Extract the (X, Y) coordinate from the center of the cell holding the provided text.  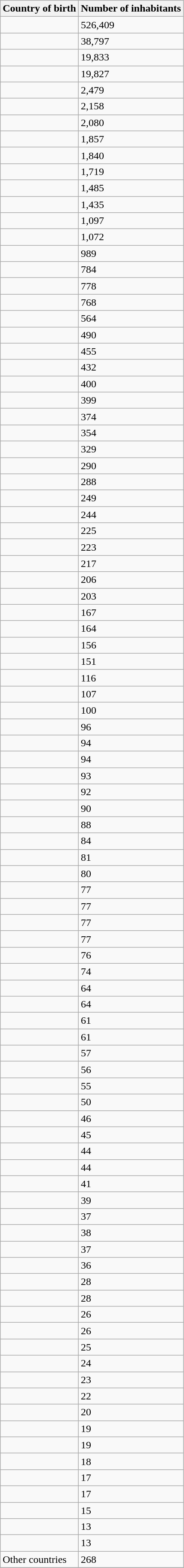
2,479 (131, 90)
784 (131, 270)
1,719 (131, 172)
1,435 (131, 205)
290 (131, 465)
57 (131, 1053)
39 (131, 1200)
Other countries (40, 1559)
1,857 (131, 139)
25 (131, 1347)
96 (131, 727)
41 (131, 1184)
56 (131, 1070)
55 (131, 1086)
19,833 (131, 57)
116 (131, 678)
490 (131, 335)
244 (131, 515)
100 (131, 710)
399 (131, 400)
15 (131, 1510)
164 (131, 629)
36 (131, 1266)
223 (131, 547)
768 (131, 302)
151 (131, 661)
93 (131, 776)
1,485 (131, 188)
989 (131, 253)
38 (131, 1233)
22 (131, 1396)
46 (131, 1119)
206 (131, 580)
249 (131, 498)
217 (131, 564)
80 (131, 874)
90 (131, 808)
268 (131, 1559)
Country of birth (40, 9)
23 (131, 1380)
45 (131, 1135)
400 (131, 384)
288 (131, 482)
38,797 (131, 41)
526,409 (131, 25)
107 (131, 694)
18 (131, 1461)
2,080 (131, 123)
455 (131, 351)
167 (131, 612)
2,158 (131, 106)
354 (131, 433)
225 (131, 531)
50 (131, 1102)
24 (131, 1363)
778 (131, 286)
329 (131, 449)
374 (131, 416)
564 (131, 319)
74 (131, 971)
432 (131, 368)
92 (131, 792)
76 (131, 955)
19,827 (131, 74)
88 (131, 825)
156 (131, 645)
1,097 (131, 221)
203 (131, 596)
Number of inhabitants (131, 9)
1,840 (131, 155)
84 (131, 841)
81 (131, 857)
1,072 (131, 237)
20 (131, 1412)
